Return the [X, Y] coordinate for the center point of the cell that contains the specified text.  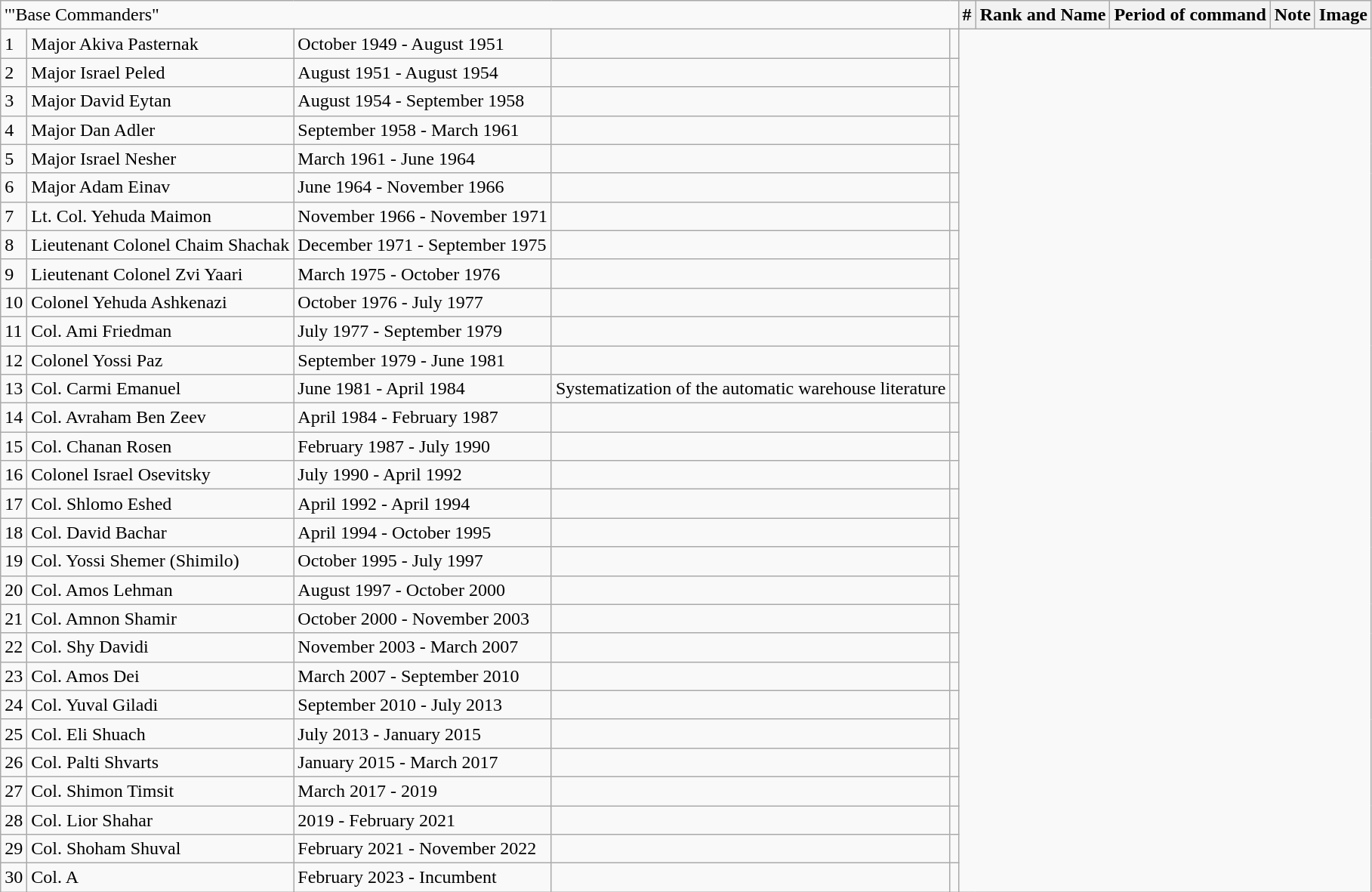
Col. Ami Friedman [160, 331]
August 1997 - October 2000 [423, 590]
29 [14, 849]
June 1981 - April 1984 [423, 389]
Col. Yossi Shemer (Shimilo) [160, 561]
Col. Eli Shuach [160, 733]
February 2021 - November 2022 [423, 849]
Col. Chanan Rosen [160, 446]
September 1979 - June 1981 [423, 360]
October 2000 - November 2003 [423, 619]
Col. Amos Lehman [160, 590]
October 1976 - July 1977 [423, 302]
11 [14, 331]
'"Base Commanders" [479, 15]
Col. Yuval Giladi [160, 705]
Systematization of the automatic warehouse literature [751, 389]
August 1951 - August 1954 [423, 73]
February 2023 - Incumbent [423, 878]
December 1971 - September 1975 [423, 245]
Col. Amnon Shamir [160, 619]
July 1990 - April 1992 [423, 475]
Rank and Name [1043, 15]
12 [14, 360]
18 [14, 532]
July 2013 - January 2015 [423, 733]
22 [14, 647]
Colonel Yehuda Ashkenazi [160, 302]
Col. Shimon Timsit [160, 791]
# [967, 15]
23 [14, 676]
November 1966 - November 1971 [423, 216]
Col. Shoham Shuval [160, 849]
March 1975 - October 1976 [423, 273]
February 1987 - July 1990 [423, 446]
Col. Amos Dei [160, 676]
5 [14, 159]
Major David Eytan [160, 101]
Lieutenant Colonel Zvi Yaari [160, 273]
25 [14, 733]
Image [1343, 15]
Lieutenant Colonel Chaim Shachak [160, 245]
April 1984 - February 1987 [423, 418]
27 [14, 791]
Col. Palti Shvarts [160, 762]
Col. Shlomo Eshed [160, 504]
1 [14, 44]
9 [14, 273]
Major Adam Einav [160, 187]
19 [14, 561]
Note [1293, 15]
21 [14, 619]
March 1961 - June 1964 [423, 159]
2 [14, 73]
Colonel Israel Osevitsky [160, 475]
August 1954 - September 1958 [423, 101]
July 1977 - September 1979 [423, 331]
8 [14, 245]
17 [14, 504]
Major Akiva Pasternak [160, 44]
3 [14, 101]
10 [14, 302]
15 [14, 446]
Col. Lior Shahar [160, 819]
13 [14, 389]
Major Israel Peled [160, 73]
Col. A [160, 878]
16 [14, 475]
April 1992 - April 1994 [423, 504]
4 [14, 130]
March 2007 - September 2010 [423, 676]
6 [14, 187]
2019 - February 2021 [423, 819]
14 [14, 418]
January 2015 - March 2017 [423, 762]
Major Israel Nesher [160, 159]
30 [14, 878]
24 [14, 705]
June 1964 - November 1966 [423, 187]
September 1958 - March 1961 [423, 130]
Col. Shy Davidi [160, 647]
7 [14, 216]
Col. Carmi Emanuel [160, 389]
November 2003 - March 2007 [423, 647]
September 2010 - July 2013 [423, 705]
April 1994 - October 1995 [423, 532]
March 2017 - 2019 [423, 791]
28 [14, 819]
Col. David Bachar [160, 532]
October 1949 - August 1951 [423, 44]
Col. Avraham Ben Zeev [160, 418]
October 1995 - July 1997 [423, 561]
26 [14, 762]
Lt. Col. Yehuda Maimon [160, 216]
Period of command [1190, 15]
20 [14, 590]
Major Dan Adler [160, 130]
Colonel Yossi Paz [160, 360]
